Output the [X, Y] coordinate of the center of the cell containing the given text.  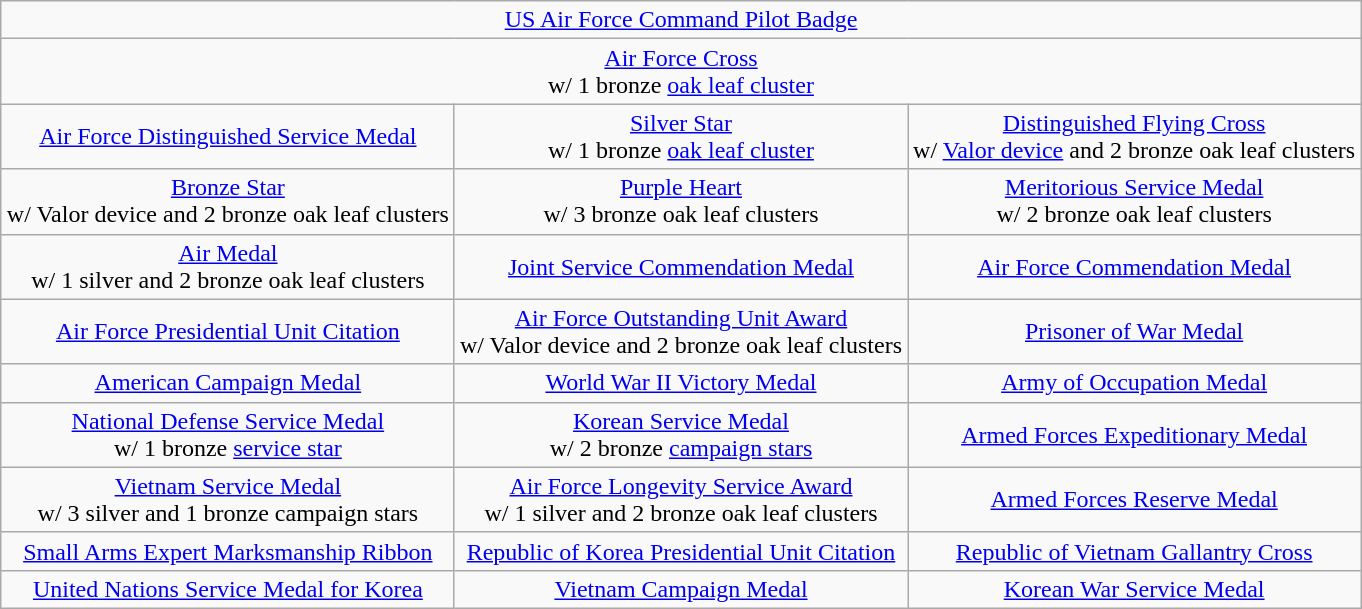
Armed Forces Reserve Medal [1134, 500]
Silver Starw/ 1 bronze oak leaf cluster [680, 136]
Vietnam Campaign Medal [680, 589]
National Defense Service Medalw/ 1 bronze service star [228, 434]
American Campaign Medal [228, 383]
Air Medalw/ 1 silver and 2 bronze oak leaf clusters [228, 266]
Small Arms Expert Marksmanship Ribbon [228, 551]
Air Force Crossw/ 1 bronze oak leaf cluster [680, 72]
Republic of Vietnam Gallantry Cross [1134, 551]
Korean Service Medalw/ 2 bronze campaign stars [680, 434]
United Nations Service Medal for Korea [228, 589]
Air Force Outstanding Unit Awardw/ Valor device and 2 bronze oak leaf clusters [680, 332]
Republic of Korea Presidential Unit Citation [680, 551]
Korean War Service Medal [1134, 589]
Joint Service Commendation Medal [680, 266]
Bronze Starw/ Valor device and 2 bronze oak leaf clusters [228, 202]
Distinguished Flying Crossw/ Valor device and 2 bronze oak leaf clusters [1134, 136]
Air Force Presidential Unit Citation [228, 332]
Armed Forces Expeditionary Medal [1134, 434]
Prisoner of War Medal [1134, 332]
Air Force Longevity Service Awardw/ 1 silver and 2 bronze oak leaf clusters [680, 500]
Army of Occupation Medal [1134, 383]
US Air Force Command Pilot Badge [680, 20]
Vietnam Service Medalw/ 3 silver and 1 bronze campaign stars [228, 500]
Purple Heartw/ 3 bronze oak leaf clusters [680, 202]
Meritorious Service Medalw/ 2 bronze oak leaf clusters [1134, 202]
World War II Victory Medal [680, 383]
Air Force Distinguished Service Medal [228, 136]
Air Force Commendation Medal [1134, 266]
